Find where the given text appears and provide that cell's center as [X, Y] coordinate. 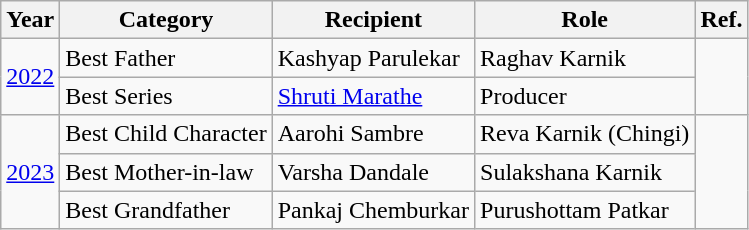
2022 [30, 77]
Year [30, 20]
Best Series [166, 96]
Recipient [373, 20]
Aarohi Sambre [373, 134]
Best Father [166, 58]
Pankaj Chemburkar [373, 210]
Best Mother-in-law [166, 172]
Purushottam Patkar [585, 210]
Category [166, 20]
Ref. [722, 20]
Producer [585, 96]
Best Grandfather [166, 210]
Raghav Karnik [585, 58]
Role [585, 20]
Varsha Dandale [373, 172]
Kashyap Parulekar [373, 58]
Shruti Marathe [373, 96]
2023 [30, 172]
Reva Karnik (Chingi) [585, 134]
Sulakshana Karnik [585, 172]
Best Child Character [166, 134]
